Determine the [x, y] coordinate at the center of the cell enclosing the given text.  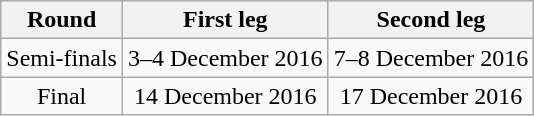
7–8 December 2016 [431, 58]
Second leg [431, 20]
14 December 2016 [225, 96]
Final [62, 96]
3–4 December 2016 [225, 58]
Semi-finals [62, 58]
First leg [225, 20]
Round [62, 20]
17 December 2016 [431, 96]
